Extract the (X, Y) coordinate from the center of the cell holding the provided text.  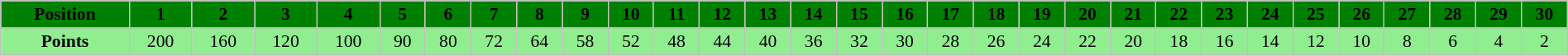
7 (495, 15)
40 (767, 41)
64 (539, 41)
21 (1133, 15)
19 (1042, 15)
3 (286, 15)
90 (402, 41)
Points (65, 41)
5 (402, 15)
58 (586, 41)
120 (286, 41)
80 (448, 41)
160 (223, 41)
11 (676, 15)
17 (951, 15)
32 (858, 41)
25 (1315, 15)
27 (1408, 15)
100 (348, 41)
15 (858, 15)
1 (160, 15)
36 (814, 41)
72 (495, 41)
200 (160, 41)
52 (630, 41)
Position (65, 15)
44 (723, 41)
9 (586, 15)
23 (1224, 15)
29 (1499, 15)
13 (767, 15)
48 (676, 41)
